Locate the cell with the specified text and output its [x, y] center coordinate. 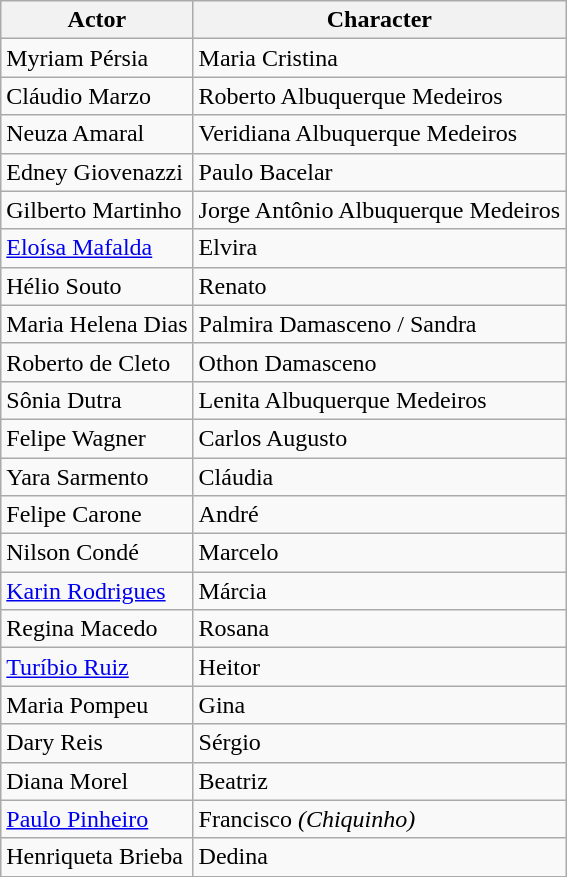
Yara Sarmento [97, 477]
Gina [380, 705]
Márcia [380, 591]
Cláudio Marzo [97, 96]
Paulo Pinheiro [97, 819]
Dedina [380, 857]
Beatriz [380, 781]
Turíbio Ruiz [97, 667]
Gilberto Martinho [97, 210]
Henriqueta Brieba [97, 857]
Veridiana Albuquerque Medeiros [380, 134]
Karin Rodrigues [97, 591]
Maria Pompeu [97, 705]
Eloísa Mafalda [97, 248]
Myriam Pérsia [97, 58]
Regina Macedo [97, 629]
Palmira Damasceno / Sandra [380, 324]
Dary Reis [97, 743]
Felipe Wagner [97, 438]
Lenita Albuquerque Medeiros [380, 400]
Maria Helena Dias [97, 324]
Character [380, 20]
Cláudia [380, 477]
Carlos Augusto [380, 438]
Roberto de Cleto [97, 362]
Othon Damasceno [380, 362]
Heitor [380, 667]
Renato [380, 286]
André [380, 515]
Maria Cristina [380, 58]
Francisco (Chiquinho) [380, 819]
Sônia Dutra [97, 400]
Paulo Bacelar [380, 172]
Neuza Amaral [97, 134]
Nilson Condé [97, 553]
Diana Morel [97, 781]
Elvira [380, 248]
Felipe Carone [97, 515]
Rosana [380, 629]
Hélio Souto [97, 286]
Edney Giovenazzi [97, 172]
Marcelo [380, 553]
Actor [97, 20]
Roberto Albuquerque Medeiros [380, 96]
Sérgio [380, 743]
Jorge Antônio Albuquerque Medeiros [380, 210]
